Search for the cell housing the specified text and yield its (x, y) center coordinate. 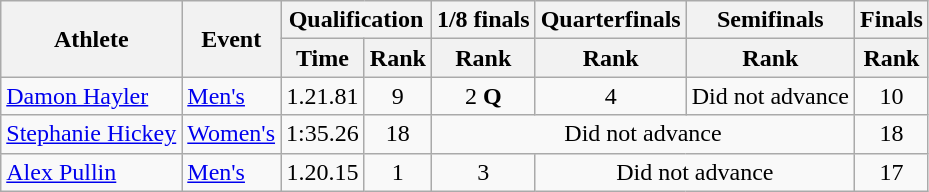
Semifinals (770, 20)
Quarterfinals (610, 20)
10 (892, 96)
Time (323, 58)
1:35.26 (323, 134)
Stephanie Hickey (92, 134)
Athlete (92, 39)
9 (398, 96)
Damon Hayler (92, 96)
4 (610, 96)
Event (232, 39)
Qualification (356, 20)
1/8 finals (483, 20)
1.20.15 (323, 172)
1.21.81 (323, 96)
Alex Pullin (92, 172)
2 Q (483, 96)
Women's (232, 134)
Finals (892, 20)
3 (483, 172)
17 (892, 172)
1 (398, 172)
